Provide the (x, y) coordinate of the cell's center where the given text is located.  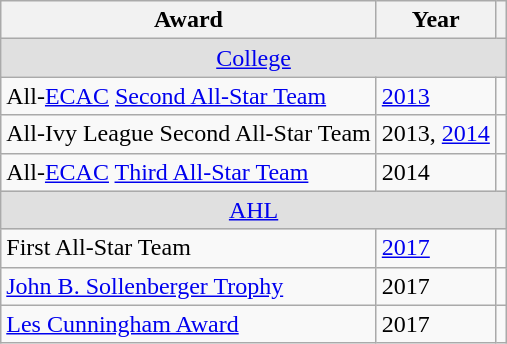
Award (189, 20)
AHL (254, 210)
2014 (436, 172)
All-ECAC Second All-Star Team (189, 96)
College (254, 58)
Les Cunningham Award (189, 324)
2013, 2014 (436, 134)
First All-Star Team (189, 248)
All-ECAC Third All-Star Team (189, 172)
Year (436, 20)
2013 (436, 96)
All-Ivy League Second All-Star Team (189, 134)
John B. Sollenberger Trophy (189, 286)
